Scan for the cell matching the given text and deliver its (x, y) coordinate at center. 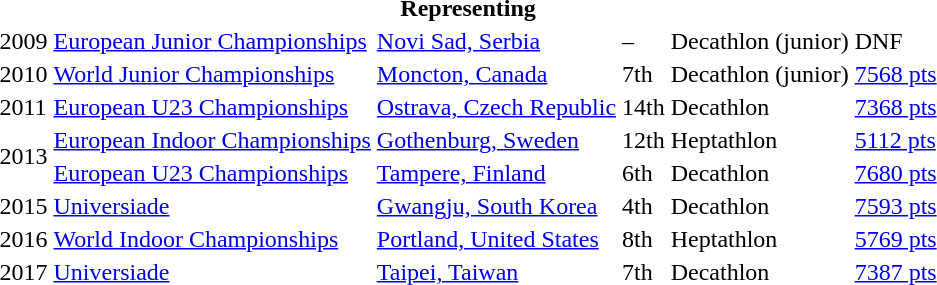
Gothenburg, Sweden (496, 140)
4th (644, 206)
Moncton, Canada (496, 74)
Gwangju, South Korea (496, 206)
– (644, 41)
Ostrava, Czech Republic (496, 107)
World Indoor Championships (212, 239)
World Junior Championships (212, 74)
Portland, United States (496, 239)
Tampere, Finland (496, 173)
Novi Sad, Serbia (496, 41)
7th (644, 74)
European Indoor Championships (212, 140)
14th (644, 107)
Universiade (212, 206)
12th (644, 140)
6th (644, 173)
European Junior Championships (212, 41)
8th (644, 239)
